Extract the (X, Y) coordinate from the center of the cell holding the provided text.  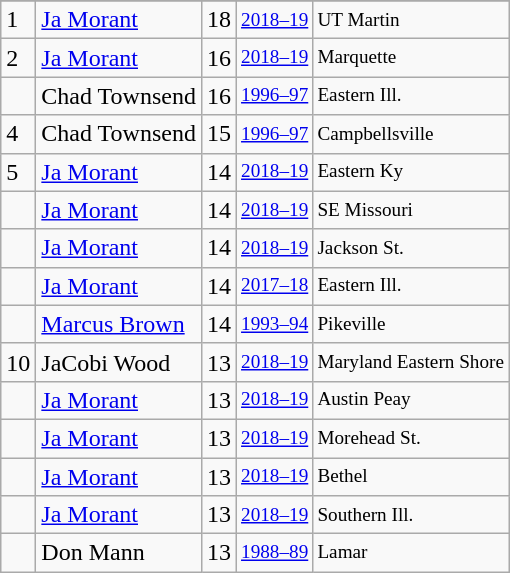
10 (18, 362)
Jackson St. (411, 248)
5 (18, 172)
Marquette (411, 58)
Morehead St. (411, 438)
1 (18, 20)
1988–89 (274, 553)
Marcus Brown (119, 324)
Campbellsville (411, 134)
Austin Peay (411, 400)
UT Martin (411, 20)
Maryland Eastern Shore (411, 362)
1993–94 (274, 324)
2 (18, 58)
4 (18, 134)
Pikeville (411, 324)
Southern Ill. (411, 515)
15 (218, 134)
Don Mann (119, 553)
18 (218, 20)
JaCobi Wood (119, 362)
2017–18 (274, 286)
Eastern Ky (411, 172)
Lamar (411, 553)
Bethel (411, 477)
SE Missouri (411, 210)
